Return the (x, y) coordinate for the center point of the cell that contains the specified text.  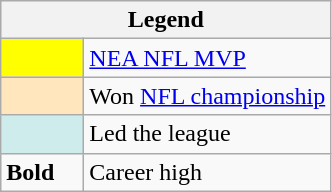
Legend (166, 20)
Career high (208, 172)
Led the league (208, 134)
NEA NFL MVP (208, 58)
Bold (42, 172)
Won NFL championship (208, 96)
